Determine the [x, y] coordinate at the center of the cell enclosing the given text.  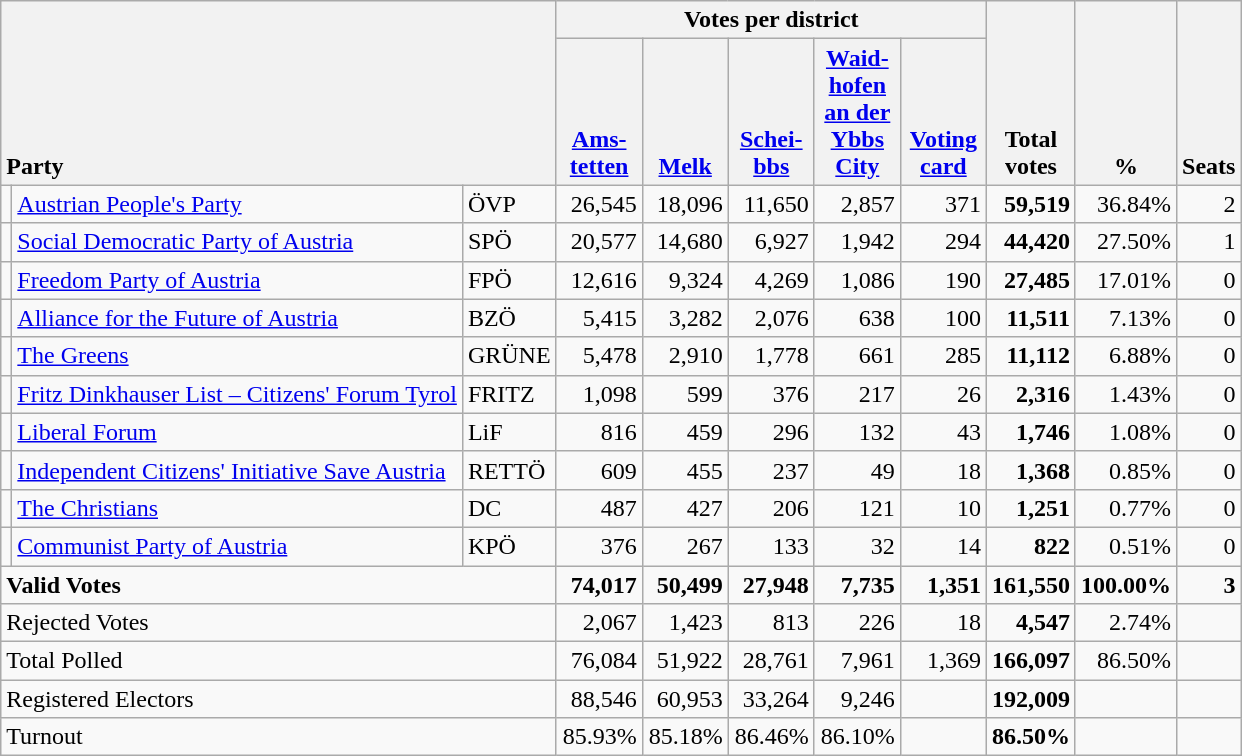
26 [943, 394]
7.13% [1126, 318]
459 [685, 432]
487 [599, 508]
6.88% [1126, 356]
33,264 [771, 699]
100.00% [1126, 585]
285 [943, 356]
6,927 [771, 242]
3,282 [685, 318]
Waid-hofenan derYbbsCity [857, 112]
14,680 [685, 242]
816 [599, 432]
GRÜNE [509, 356]
Freedom Party of Austria [238, 280]
Melk [685, 112]
74,017 [599, 585]
133 [771, 546]
27,485 [1030, 280]
20,577 [599, 242]
Alliance for the Future of Austria [238, 318]
5,478 [599, 356]
1 [1209, 242]
49 [857, 470]
86.10% [857, 737]
1,423 [685, 623]
86.46% [771, 737]
Party [278, 93]
26,545 [599, 204]
226 [857, 623]
50,499 [685, 585]
0.85% [1126, 470]
The Christians [238, 508]
1,942 [857, 242]
4,269 [771, 280]
813 [771, 623]
267 [685, 546]
59,519 [1030, 204]
1.08% [1126, 432]
7,735 [857, 585]
85.93% [599, 737]
1,351 [943, 585]
28,761 [771, 661]
2,910 [685, 356]
27,948 [771, 585]
Registered Electors [278, 699]
3 [1209, 585]
661 [857, 356]
Austrian People's Party [238, 204]
27.50% [1126, 242]
121 [857, 508]
427 [685, 508]
51,922 [685, 661]
Turnout [278, 737]
Valid Votes [278, 585]
2,067 [599, 623]
18,096 [685, 204]
Totalvotes [1030, 93]
Votingcard [943, 112]
2,316 [1030, 394]
5,415 [599, 318]
822 [1030, 546]
2,857 [857, 204]
1,778 [771, 356]
2 [1209, 204]
14 [943, 546]
KPÖ [509, 546]
44,420 [1030, 242]
1,251 [1030, 508]
1,098 [599, 394]
455 [685, 470]
4,547 [1030, 623]
10 [943, 508]
0.77% [1126, 508]
Schei-bbs [771, 112]
17.01% [1126, 280]
11,511 [1030, 318]
Fritz Dinkhauser List – Citizens' Forum Tyrol [238, 394]
Total Polled [278, 661]
Votes per district [771, 20]
100 [943, 318]
36.84% [1126, 204]
Ams-tetten [599, 112]
The Greens [238, 356]
2.74% [1126, 623]
Rejected Votes [278, 623]
609 [599, 470]
DC [509, 508]
Communist Party of Austria [238, 546]
166,097 [1030, 661]
161,550 [1030, 585]
% [1126, 93]
85.18% [685, 737]
Independent Citizens' Initiative Save Austria [238, 470]
RETTÖ [509, 470]
371 [943, 204]
9,324 [685, 280]
1,368 [1030, 470]
1,086 [857, 280]
192,009 [1030, 699]
11,650 [771, 204]
76,084 [599, 661]
60,953 [685, 699]
599 [685, 394]
Liberal Forum [238, 432]
SPÖ [509, 242]
206 [771, 508]
43 [943, 432]
FPÖ [509, 280]
9,246 [857, 699]
294 [943, 242]
BZÖ [509, 318]
2,076 [771, 318]
FRITZ [509, 394]
32 [857, 546]
190 [943, 280]
132 [857, 432]
237 [771, 470]
217 [857, 394]
11,112 [1030, 356]
Social Democratic Party of Austria [238, 242]
12,616 [599, 280]
LiF [509, 432]
638 [857, 318]
7,961 [857, 661]
88,546 [599, 699]
0.51% [1126, 546]
1.43% [1126, 394]
1,746 [1030, 432]
296 [771, 432]
Seats [1209, 93]
ÖVP [509, 204]
1,369 [943, 661]
